Return (X, Y) of the center of cell containing provided text 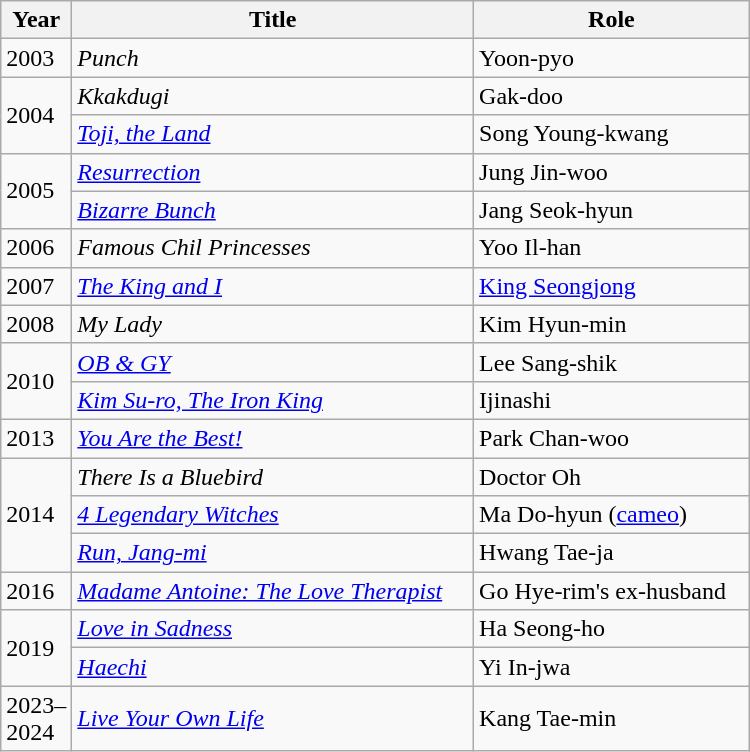
Run, Jang-mi (273, 553)
Famous Chil Princesses (273, 248)
Toji, the Land (273, 134)
Resurrection (273, 172)
2016 (36, 591)
Love in Sadness (273, 629)
2019 (36, 648)
4 Legendary Witches (273, 515)
Ijinashi (612, 400)
Ha Seong-ho (612, 629)
Bizarre Bunch (273, 210)
2023–2024 (36, 718)
2014 (36, 515)
The King and I (273, 286)
Doctor Oh (612, 477)
Hwang Tae-ja (612, 553)
Title (273, 20)
Madame Antoine: The Love Therapist (273, 591)
2005 (36, 191)
Yi In-jwa (612, 667)
Park Chan-woo (612, 438)
Role (612, 20)
2006 (36, 248)
Ma Do-hyun (cameo) (612, 515)
Haechi (273, 667)
You Are the Best! (273, 438)
2013 (36, 438)
Yoon-pyo (612, 58)
Kang Tae-min (612, 718)
Jung Jin-woo (612, 172)
Gak-doo (612, 96)
Song Young-kwang (612, 134)
2003 (36, 58)
Live Your Own Life (273, 718)
Kim Su-ro, The Iron King (273, 400)
Jang Seok-hyun (612, 210)
2010 (36, 381)
Kkakdugi (273, 96)
There Is a Bluebird (273, 477)
My Lady (273, 324)
Go Hye-rim's ex-husband (612, 591)
Yoo Il-han (612, 248)
Lee Sang-shik (612, 362)
2008 (36, 324)
Punch (273, 58)
Kim Hyun-min (612, 324)
2004 (36, 115)
OB & GY (273, 362)
King Seongjong (612, 286)
2007 (36, 286)
Year (36, 20)
